Identify which cell holds the provided text, then report its (X, Y) central coordinate. 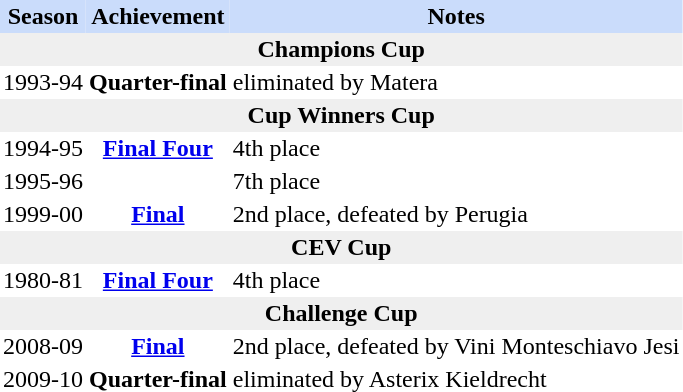
Achievement (158, 16)
1995-96 (43, 182)
Challenge Cup (341, 314)
Notes (456, 16)
2nd place, defeated by Vini Monteschiavo Jesi (456, 346)
CEV Cup (341, 248)
1993-94 (43, 82)
1994-95 (43, 148)
2008-09 (43, 346)
Champions Cup (341, 50)
eliminated by Matera (456, 82)
Cup Winners Cup (341, 116)
1999-00 (43, 214)
1980-81 (43, 280)
Quarter-final (158, 82)
Season (43, 16)
7th place (456, 182)
2nd place, defeated by Perugia (456, 214)
